Provide the [x, y] coordinate of the cell's center where the given text is located.  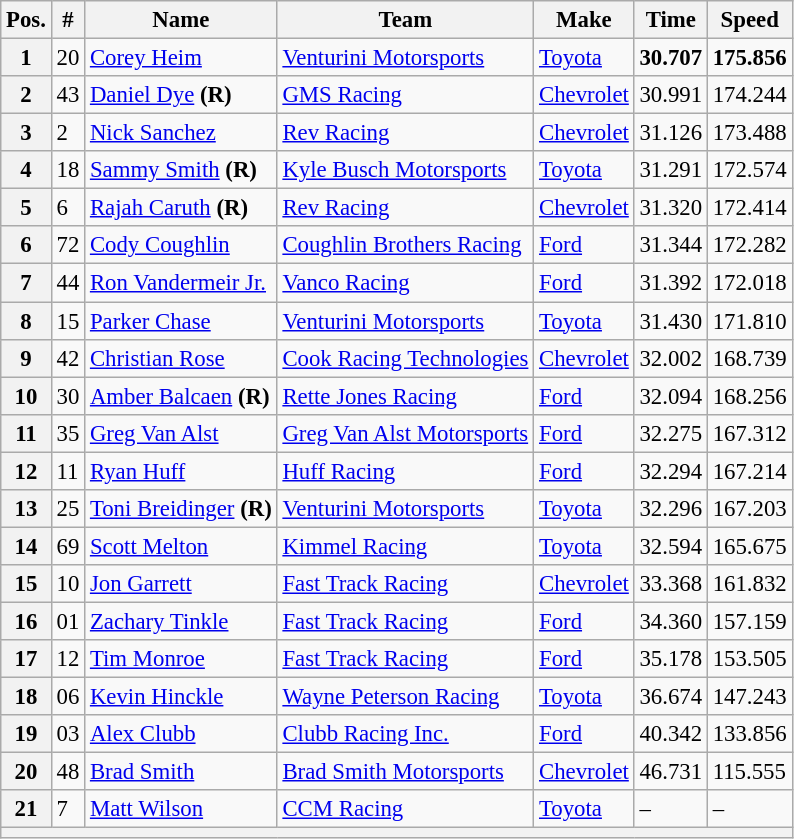
Amber Balcaen (R) [181, 396]
172.414 [750, 208]
157.159 [750, 621]
Make [584, 20]
174.244 [750, 95]
31.344 [670, 245]
Tim Monroe [181, 659]
153.505 [750, 659]
03 [68, 734]
168.739 [750, 358]
69 [68, 546]
Speed [750, 20]
17 [26, 659]
Name [181, 20]
171.810 [750, 321]
147.243 [750, 697]
Kyle Busch Motorsports [406, 170]
Time [670, 20]
13 [26, 509]
01 [68, 621]
Greg Van Alst [181, 433]
Rette Jones Racing [406, 396]
Vanco Racing [406, 283]
Scott Melton [181, 546]
9 [26, 358]
Kimmel Racing [406, 546]
36.674 [670, 697]
115.555 [750, 772]
19 [26, 734]
1 [26, 58]
3 [26, 133]
Cody Coughlin [181, 245]
35.178 [670, 659]
Nick Sanchez [181, 133]
30 [68, 396]
133.856 [750, 734]
167.214 [750, 471]
30.707 [670, 58]
44 [68, 283]
43 [68, 95]
172.018 [750, 283]
Matt Wilson [181, 809]
25 [68, 509]
32.275 [670, 433]
Kevin Hinckle [181, 697]
Team [406, 20]
72 [68, 245]
173.488 [750, 133]
168.256 [750, 396]
Ryan Huff [181, 471]
Ron Vandermeir Jr. [181, 283]
Huff Racing [406, 471]
Corey Heim [181, 58]
14 [26, 546]
40.342 [670, 734]
CCM Racing [406, 809]
Brad Smith Motorsports [406, 772]
34.360 [670, 621]
# [68, 20]
172.282 [750, 245]
Toni Breidinger (R) [181, 509]
165.675 [750, 546]
8 [26, 321]
Coughlin Brothers Racing [406, 245]
172.574 [750, 170]
Parker Chase [181, 321]
Greg Van Alst Motorsports [406, 433]
31.320 [670, 208]
31.126 [670, 133]
167.312 [750, 433]
Christian Rose [181, 358]
4 [26, 170]
42 [68, 358]
06 [68, 697]
35 [68, 433]
167.203 [750, 509]
31.392 [670, 283]
32.296 [670, 509]
Sammy Smith (R) [181, 170]
Clubb Racing Inc. [406, 734]
Pos. [26, 20]
30.991 [670, 95]
Rajah Caruth (R) [181, 208]
Jon Garrett [181, 584]
32.094 [670, 396]
Alex Clubb [181, 734]
5 [26, 208]
46.731 [670, 772]
175.856 [750, 58]
31.291 [670, 170]
16 [26, 621]
48 [68, 772]
32.594 [670, 546]
31.430 [670, 321]
161.832 [750, 584]
32.294 [670, 471]
Brad Smith [181, 772]
33.368 [670, 584]
Cook Racing Technologies [406, 358]
32.002 [670, 358]
GMS Racing [406, 95]
Zachary Tinkle [181, 621]
21 [26, 809]
Wayne Peterson Racing [406, 697]
Daniel Dye (R) [181, 95]
